Return the (X, Y) coordinate for the center point of the cell that contains the specified text.  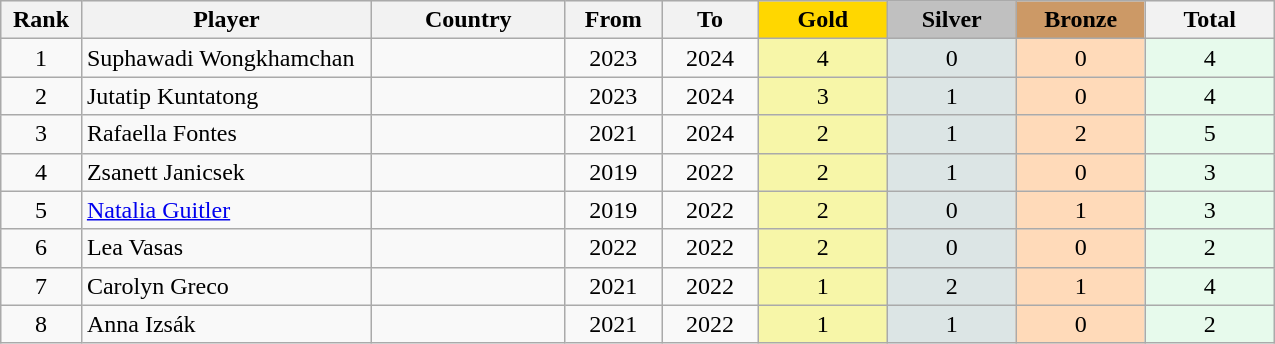
Country (468, 20)
Carolyn Greco (226, 286)
Lea Vasas (226, 248)
Anna Izsák (226, 324)
Zsanett Janicsek (226, 172)
6 (42, 248)
To (710, 20)
8 (42, 324)
Gold (822, 20)
7 (42, 286)
Rank (42, 20)
Natalia Guitler (226, 210)
Total (1210, 20)
Rafaella Fontes (226, 134)
From (614, 20)
Player (226, 20)
Silver (952, 20)
Suphawadi Wongkhamchan (226, 58)
Bronze (1080, 20)
Jutatip Kuntatong (226, 96)
